Provide the [x, y] coordinate of the cell's center where the given text is located.  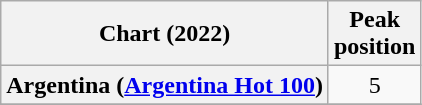
Argentina (Argentina Hot 100) [165, 85]
Peakposition [374, 34]
Chart (2022) [165, 34]
5 [374, 85]
